Output the (X, Y) coordinate of the center of the cell containing the given text.  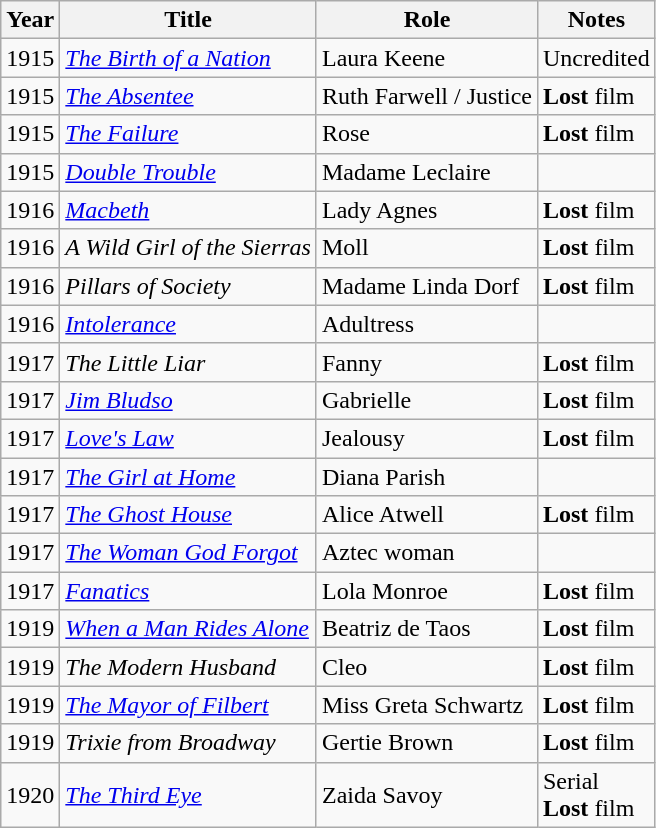
The Modern Husband (188, 667)
Cleo (426, 667)
Serial Lost film (596, 794)
Beatriz de Taos (426, 629)
Love's Law (188, 438)
The Absentee (188, 96)
Trixie from Broadway (188, 743)
Fanny (426, 362)
Madame Leclaire (426, 172)
Notes (596, 20)
Title (188, 20)
Gertie Brown (426, 743)
Year (30, 20)
When a Man Rides Alone (188, 629)
Intolerance (188, 324)
Alice Atwell (426, 515)
The Woman God Forgot (188, 553)
Miss Greta Schwartz (426, 705)
The Failure (188, 134)
Moll (426, 248)
Madame Linda Dorf (426, 286)
The Birth of a Nation (188, 58)
Fanatics (188, 591)
1920 (30, 794)
Ruth Farwell / Justice (426, 96)
Pillars of Society (188, 286)
Adultress (426, 324)
Aztec woman (426, 553)
Role (426, 20)
Jim Bludso (188, 400)
The Third Eye (188, 794)
Laura Keene (426, 58)
Diana Parish (426, 477)
A Wild Girl of the Sierras (188, 248)
The Girl at Home (188, 477)
Gabrielle (426, 400)
The Mayor of Filbert (188, 705)
Rose (426, 134)
Macbeth (188, 210)
Uncredited (596, 58)
Lola Monroe (426, 591)
Jealousy (426, 438)
Double Trouble (188, 172)
The Little Liar (188, 362)
The Ghost House (188, 515)
Lady Agnes (426, 210)
Zaida Savoy (426, 794)
